From the cell containing the given text, extract its center point as [X, Y] coordinate. 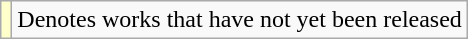
Denotes works that have not yet been released [240, 20]
